Detect which cell encompasses the target text, then output its [X, Y] center coordinate. 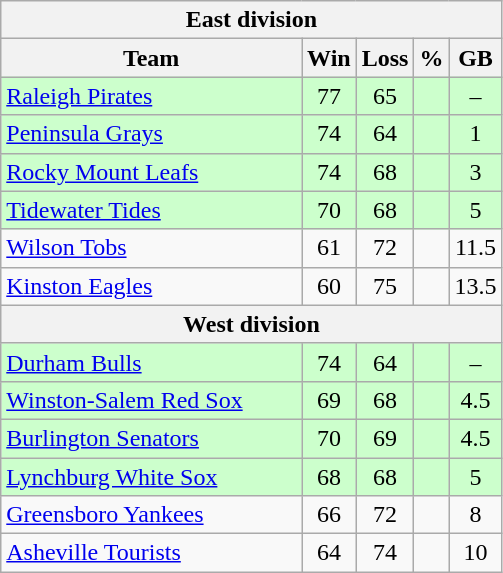
Tidewater Tides [152, 210]
60 [330, 286]
3 [476, 172]
Burlington Senators [152, 438]
65 [385, 96]
Raleigh Pirates [152, 96]
Lynchburg White Sox [152, 477]
Peninsula Grays [152, 134]
Durham Bulls [152, 362]
13.5 [476, 286]
Win [330, 58]
77 [330, 96]
61 [330, 248]
Kinston Eagles [152, 286]
Wilson Tobs [152, 248]
8 [476, 515]
Greensboro Yankees [152, 515]
East division [252, 20]
66 [330, 515]
1 [476, 134]
11.5 [476, 248]
75 [385, 286]
West division [252, 324]
Loss [385, 58]
Team [152, 58]
Winston-Salem Red Sox [152, 400]
Asheville Tourists [152, 553]
Rocky Mount Leafs [152, 172]
GB [476, 58]
10 [476, 553]
% [432, 58]
